Identify which cell holds the provided text, then report its (X, Y) central coordinate. 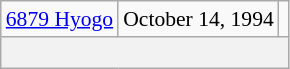
6879 Hyogo (60, 19)
October 14, 1994 (198, 19)
